For the text-containing cell, return its midpoint in (x, y) coordinate format. 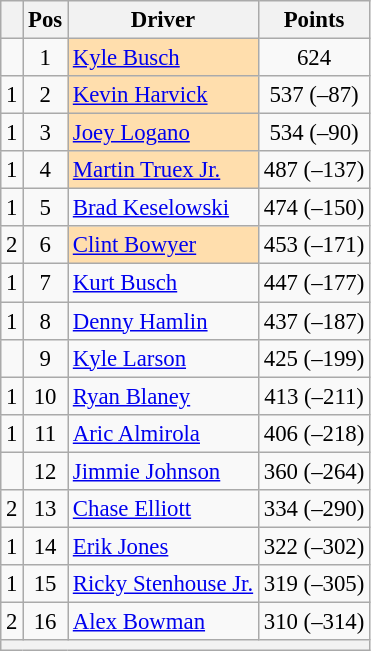
10 (46, 396)
360 (–264) (314, 471)
Clint Bowyer (164, 245)
16 (46, 621)
Pos (46, 20)
15 (46, 584)
Points (314, 20)
9 (46, 358)
425 (–199) (314, 358)
4 (46, 170)
Brad Keselowski (164, 208)
Driver (164, 20)
6 (46, 245)
Denny Hamlin (164, 321)
537 (–87) (314, 95)
13 (46, 509)
14 (46, 546)
8 (46, 321)
12 (46, 471)
453 (–171) (314, 245)
5 (46, 208)
406 (–218) (314, 433)
447 (–177) (314, 283)
Kevin Harvick (164, 95)
Kurt Busch (164, 283)
7 (46, 283)
Erik Jones (164, 546)
487 (–137) (314, 170)
Chase Elliott (164, 509)
Kyle Busch (164, 58)
474 (–150) (314, 208)
Joey Logano (164, 133)
534 (–90) (314, 133)
Ricky Stenhouse Jr. (164, 584)
319 (–305) (314, 584)
310 (–314) (314, 621)
Ryan Blaney (164, 396)
Kyle Larson (164, 358)
3 (46, 133)
Alex Bowman (164, 621)
322 (–302) (314, 546)
437 (–187) (314, 321)
Aric Almirola (164, 433)
Martin Truex Jr. (164, 170)
624 (314, 58)
11 (46, 433)
413 (–211) (314, 396)
334 (–290) (314, 509)
Jimmie Johnson (164, 471)
